Output the [x, y] coordinate of the center of the cell containing the given text.  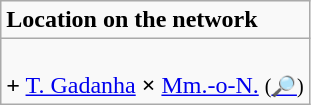
+ T. Gadanha × Mm.-o-N. (🔎) [155, 72]
Location on the network [155, 20]
